For the text-containing cell, return its midpoint in (x, y) coordinate format. 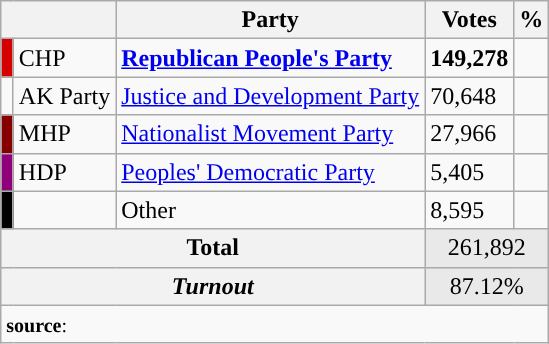
MHP (64, 134)
Peoples' Democratic Party (270, 172)
% (532, 20)
261,892 (487, 248)
Other (270, 210)
AK Party (64, 96)
Nationalist Movement Party (270, 134)
Votes (470, 20)
Republican People's Party (270, 58)
Party (270, 20)
CHP (64, 58)
Total (213, 248)
HDP (64, 172)
source: (275, 324)
Justice and Development Party (270, 96)
5,405 (470, 172)
70,648 (470, 96)
8,595 (470, 210)
87.12% (487, 286)
Turnout (213, 286)
27,966 (470, 134)
149,278 (470, 58)
